Scan for the cell matching the given text and deliver its (x, y) coordinate at center. 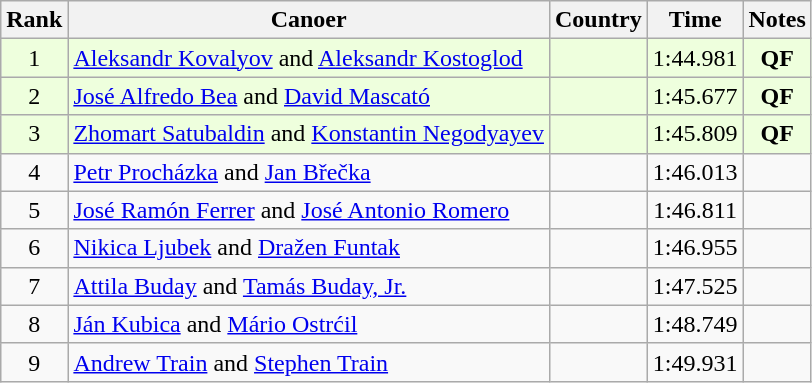
5 (34, 210)
1:45.809 (695, 134)
1 (34, 58)
Aleksandr Kovalyov and Aleksandr Kostoglod (309, 58)
Nikica Ljubek and Dražen Funtak (309, 248)
1:45.677 (695, 96)
2 (34, 96)
4 (34, 172)
José Ramón Ferrer and José Antonio Romero (309, 210)
1:46.811 (695, 210)
Petr Procházka and Jan Břečka (309, 172)
Ján Kubica and Mário Ostrćil (309, 324)
1:46.955 (695, 248)
Canoer (309, 20)
3 (34, 134)
6 (34, 248)
Zhomart Satubaldin and Konstantin Negodyayev (309, 134)
Country (598, 20)
1:46.013 (695, 172)
Rank (34, 20)
Attila Buday and Tamás Buday, Jr. (309, 286)
8 (34, 324)
9 (34, 362)
José Alfredo Bea and David Mascató (309, 96)
1:44.981 (695, 58)
Andrew Train and Stephen Train (309, 362)
7 (34, 286)
1:48.749 (695, 324)
Notes (777, 20)
1:49.931 (695, 362)
1:47.525 (695, 286)
Time (695, 20)
